Find where the given text appears and provide that cell's center as (x, y) coordinate. 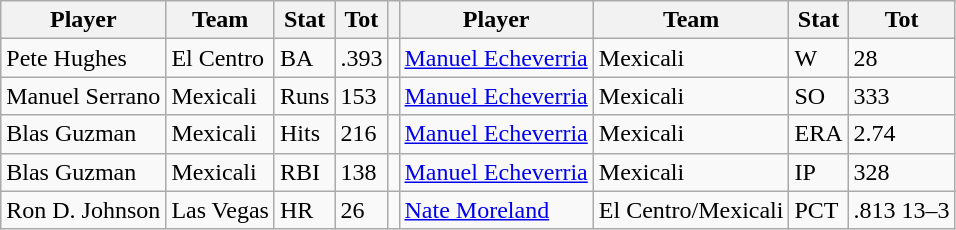
26 (362, 210)
.393 (362, 58)
333 (902, 96)
.813 13–3 (902, 210)
Manuel Serrano (84, 96)
HR (304, 210)
Las Vegas (220, 210)
El Centro/Mexicali (691, 210)
153 (362, 96)
Ron D. Johnson (84, 210)
328 (902, 172)
28 (902, 58)
Hits (304, 134)
2.74 (902, 134)
BA (304, 58)
216 (362, 134)
Runs (304, 96)
PCT (818, 210)
SO (818, 96)
RBI (304, 172)
138 (362, 172)
W (818, 58)
Pete Hughes (84, 58)
ERA (818, 134)
Nate Moreland (496, 210)
El Centro (220, 58)
IP (818, 172)
